Locate the cell with the specified text and output its (x, y) center coordinate. 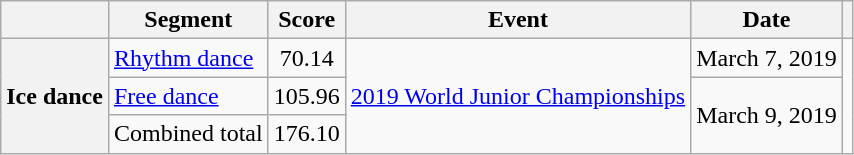
Combined total (188, 134)
176.10 (306, 134)
March 9, 2019 (767, 115)
Free dance (188, 96)
Ice dance (55, 96)
Score (306, 20)
Event (518, 20)
70.14 (306, 58)
March 7, 2019 (767, 58)
2019 World Junior Championships (518, 96)
Segment (188, 20)
Rhythm dance (188, 58)
Date (767, 20)
105.96 (306, 96)
